Scan for the cell matching the given text and deliver its [x, y] coordinate at center. 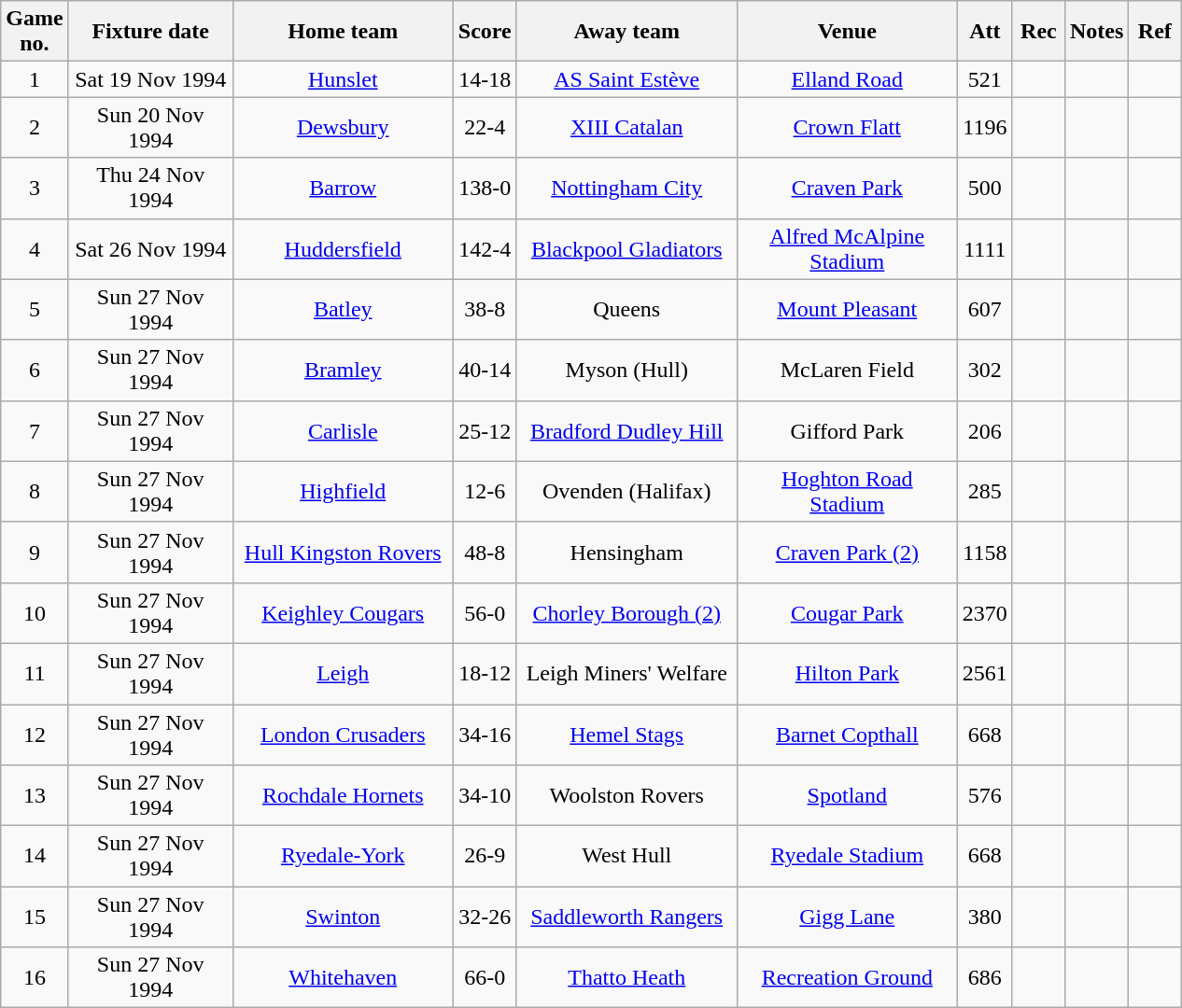
Sat 19 Nov 1994 [150, 79]
Recreation Ground [847, 978]
Venue [847, 32]
302 [984, 370]
25-12 [485, 431]
Highfield [343, 491]
Ryedale Stadium [847, 857]
Chorley Borough (2) [626, 612]
Huddersfield [343, 248]
Notes [1096, 32]
138-0 [485, 189]
206 [984, 431]
56-0 [485, 612]
Home team [343, 32]
Away team [626, 32]
16 [35, 978]
2 [35, 127]
West Hull [626, 857]
Ref [1155, 32]
Sun 20 Nov 1994 [150, 127]
40-14 [485, 370]
Gigg Lane [847, 917]
1 [35, 79]
Woolston Rovers [626, 795]
Nottingham City [626, 189]
Alfred McAlpine Stadium [847, 248]
Batley [343, 310]
Bramley [343, 370]
1196 [984, 127]
2561 [984, 674]
Cougar Park [847, 612]
3 [35, 189]
66-0 [485, 978]
Game no. [35, 32]
380 [984, 917]
Barnet Copthall [847, 734]
Myson (Hull) [626, 370]
Whitehaven [343, 978]
12-6 [485, 491]
686 [984, 978]
6 [35, 370]
26-9 [485, 857]
607 [984, 310]
1158 [984, 553]
10 [35, 612]
Ryedale-York [343, 857]
Craven Park [847, 189]
Att [984, 32]
15 [35, 917]
2370 [984, 612]
Rochdale Hornets [343, 795]
14-18 [485, 79]
Hunslet [343, 79]
XIII Catalan [626, 127]
11 [35, 674]
Elland Road [847, 79]
34-16 [485, 734]
7 [35, 431]
Rec [1038, 32]
4 [35, 248]
Dewsbury [343, 127]
500 [984, 189]
Hilton Park [847, 674]
13 [35, 795]
McLaren Field [847, 370]
Score [485, 32]
Ovenden (Halifax) [626, 491]
Sat 26 Nov 1994 [150, 248]
Thatto Heath [626, 978]
22-4 [485, 127]
Queens [626, 310]
9 [35, 553]
Hull Kingston Rovers [343, 553]
Spotland [847, 795]
Thu 24 Nov 1994 [150, 189]
London Crusaders [343, 734]
32-26 [485, 917]
Craven Park (2) [847, 553]
Swinton [343, 917]
285 [984, 491]
1111 [984, 248]
AS Saint Estève [626, 79]
Crown Flatt [847, 127]
Fixture date [150, 32]
Keighley Cougars [343, 612]
Hoghton Road Stadium [847, 491]
Leigh Miners' Welfare [626, 674]
Leigh [343, 674]
576 [984, 795]
Hemel Stags [626, 734]
38-8 [485, 310]
Barrow [343, 189]
34-10 [485, 795]
Hensingham [626, 553]
521 [984, 79]
12 [35, 734]
48-8 [485, 553]
14 [35, 857]
5 [35, 310]
8 [35, 491]
Carlisle [343, 431]
Bradford Dudley Hill [626, 431]
Gifford Park [847, 431]
Saddleworth Rangers [626, 917]
Blackpool Gladiators [626, 248]
Mount Pleasant [847, 310]
18-12 [485, 674]
142-4 [485, 248]
